Detect which cell encompasses the target text, then output its [X, Y] center coordinate. 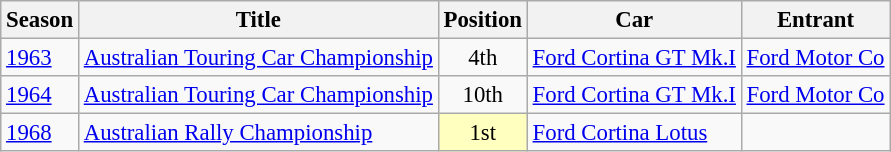
10th [482, 95]
Entrant [816, 20]
Title [258, 20]
1968 [40, 133]
Season [40, 20]
1963 [40, 58]
Australian Rally Championship [258, 133]
1964 [40, 95]
Car [634, 20]
1st [482, 133]
4th [482, 58]
Ford Cortina Lotus [634, 133]
Position [482, 20]
